For the text-containing cell, return its midpoint in [X, Y] coordinate format. 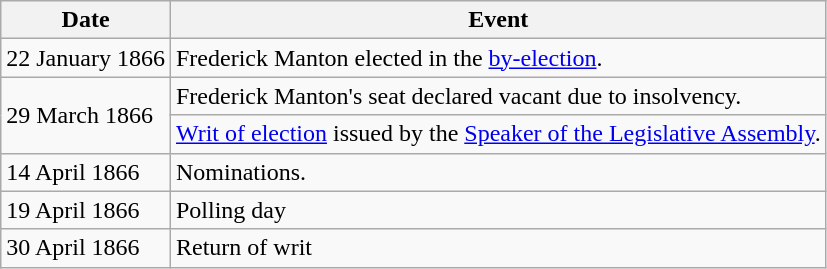
Frederick Manton elected in the by-election. [498, 58]
Event [498, 20]
Nominations. [498, 172]
19 April 1866 [86, 210]
Return of writ [498, 248]
Frederick Manton's seat declared vacant due to insolvency. [498, 96]
Writ of election issued by the Speaker of the Legislative Assembly. [498, 134]
30 April 1866 [86, 248]
22 January 1866 [86, 58]
29 March 1866 [86, 115]
Date [86, 20]
14 April 1866 [86, 172]
Polling day [498, 210]
